Locate the cell with the specified text and output its [X, Y] center coordinate. 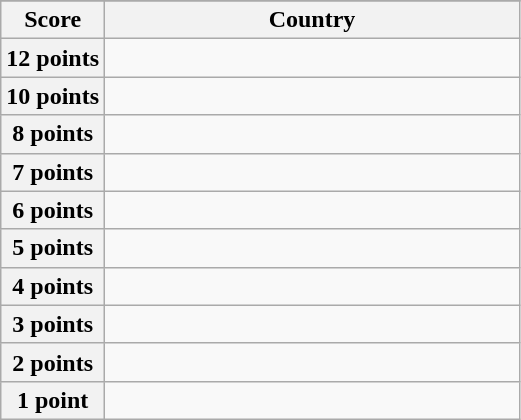
2 points [53, 362]
12 points [53, 58]
3 points [53, 324]
4 points [53, 286]
5 points [53, 248]
Country [312, 20]
1 point [53, 400]
Score [53, 20]
8 points [53, 134]
10 points [53, 96]
7 points [53, 172]
6 points [53, 210]
